From the cell containing the given text, extract its center point as (X, Y) coordinate. 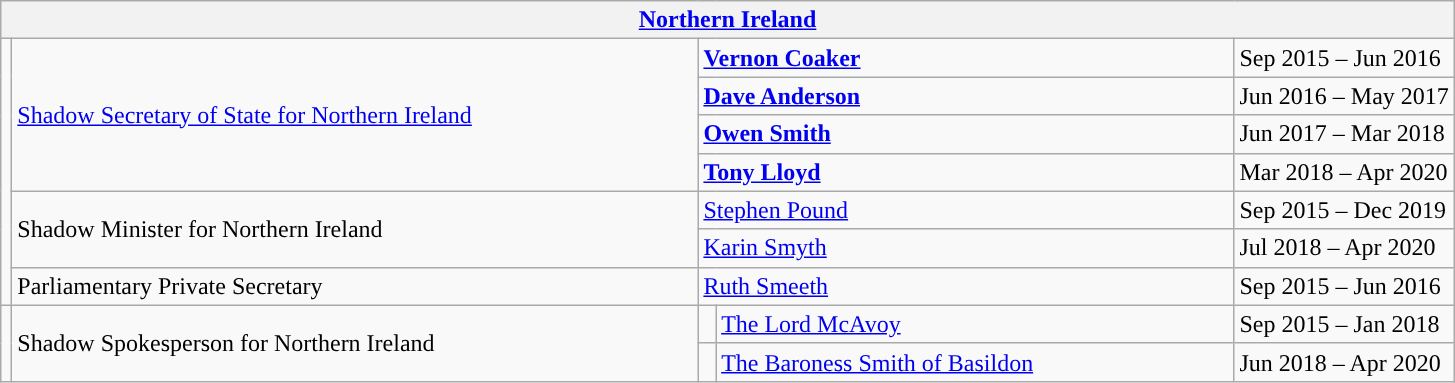
Shadow Spokesperson for Northern Ireland (355, 343)
Owen Smith (966, 134)
Jun 2018 – Apr 2020 (1344, 362)
Jun 2016 – May 2017 (1344, 96)
Parliamentary Private Secretary (355, 286)
Shadow Secretary of State for Northern Ireland (355, 115)
Ruth Smeeth (966, 286)
The Lord McAvoy (975, 324)
Tony Lloyd (966, 172)
Karin Smyth (966, 248)
Sep 2015 – Dec 2019 (1344, 210)
Northern Ireland (728, 20)
Jun 2017 – Mar 2018 (1344, 134)
Jul 2018 – Apr 2020 (1344, 248)
Sep 2015 – Jan 2018 (1344, 324)
The Baroness Smith of Basildon (975, 362)
Mar 2018 – Apr 2020 (1344, 172)
Vernon Coaker (966, 58)
Stephen Pound (966, 210)
Shadow Minister for Northern Ireland (355, 229)
Dave Anderson (966, 96)
